Determine the [X, Y] coordinate at the center of the cell enclosing the given text.  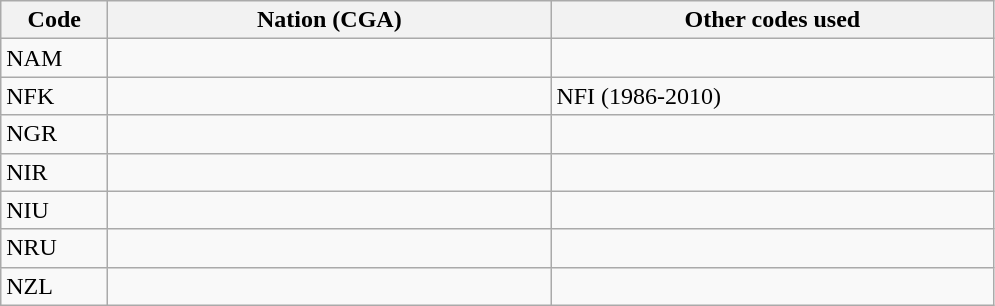
NFI (1986-2010) [772, 96]
NGR [54, 134]
Other codes used [772, 20]
NRU [54, 248]
NZL [54, 286]
NIR [54, 172]
NFK [54, 96]
NAM [54, 58]
Nation (CGA) [330, 20]
Code [54, 20]
NIU [54, 210]
